For the text-containing cell, return its midpoint in (X, Y) coordinate format. 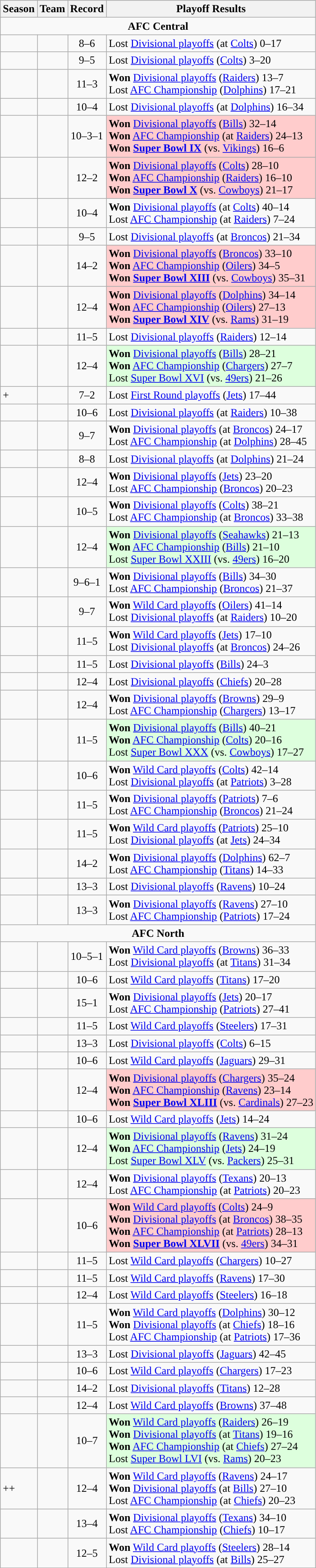
10–5–1 (87, 957)
Lost Wild Card playoffs (Steelers) 17–31 (211, 1026)
Won Divisional playoffs (Colts) 38–21Lost AFC Championship (at Broncos) 33–38 (211, 511)
Lost Divisional playoffs (Titans) 12–28 (211, 1388)
Won Divisional playoffs (Seahawks) 21–13Won AFC Championship (Bills) 21–10Lost Super Bowl XXIII (vs. 49ers) 16–20 (211, 547)
13–4 (87, 1524)
7–2 (87, 395)
Lost Divisional playoffs (Chiefs) 20–28 (211, 681)
Lost Divisional playoffs (at Dolphins) 16–34 (211, 107)
Won Divisional playoffs (Colts) 28–10Won AFC Championship (Raiders) 16–10Won Super Bowl X (vs. Cowboys) 21–17 (211, 178)
Won Divisional playoffs (Chargers) 35–24Won AFC Championship (Ravens) 23–14Won Super Bowl XLIII (vs. Cardinals) 27–23 (211, 1090)
Lost Divisional playoffs (Jaguars) 42–45 (211, 1354)
Won Divisional playoffs (Browns) 29–9Lost AFC Championship (Chargers) 13–17 (211, 704)
Won Divisional playoffs (at Colts) 40–14Lost AFC Championship (at Raiders) 7–24 (211, 213)
AFC Central (158, 26)
Lost Divisional playoffs (at Colts) 0–17 (211, 43)
Lost Wild Card playoffs (Ravens) 17–30 (211, 1278)
Won Wild Card playoffs (Browns) 36–33Lost Divisional playoffs (at Titans) 31–34 (211, 957)
+ (19, 395)
Won Divisional playoffs (Broncos) 33–10Won AFC Championship (Oilers) 34–5Won Super Bowl XIII (vs. Cowboys) 35–31 (211, 266)
10–7 (87, 1441)
Lost Wild Card playoffs (Browns) 37–48 (211, 1405)
Lost Wild Card playoffs (Chargers) 10–27 (211, 1261)
Won Divisional playoffs (Texans) 34–10 Lost AFC Championship (Chiefs) 10–17 (211, 1524)
Lost Divisional playoffs (at Broncos) 21–34 (211, 236)
10–3–1 (87, 136)
Won Wild Card playoffs (Oilers) 41–14Lost Divisional playoffs (at Raiders) 10–20 (211, 611)
Season (19, 9)
9–6–1 (87, 582)
Lost Wild Card playoffs (Steelers) 16–18 (211, 1295)
Won Divisional playoffs (Bills) 40–21Won AFC Championship (Colts) 20–16Lost Super Bowl XXX (vs. Cowboys) 17–27 (211, 740)
12–5 (87, 1553)
++ (19, 1488)
Won Divisional playoffs (Dolphins) 62–7Lost AFC Championship (Titans) 14–33 (211, 864)
Lost Divisional playoffs (Ravens) 10–24 (211, 887)
Playoff Results (211, 9)
Lost Divisional playoffs (Bills) 24–3 (211, 664)
Lost Divisional playoffs (Raiders) 12–14 (211, 337)
8–6 (87, 43)
Won Wild Card playoffs (Steelers) 28–14 Lost Divisional playoffs (at Bills) 25–27 (211, 1553)
Lost Wild Card playoffs (Chargers) 17–23 (211, 1371)
Won Wild Card playoffs (Dolphins) 30–12Won Divisional playoffs (at Chiefs) 18–16Lost AFC Championship (at Patriots) 17–36 (211, 1325)
Won Divisional playoffs (Ravens) 27–10Lost AFC Championship (Patriots) 17–24 (211, 910)
Won Divisional playoffs (Bills) 32–14Won AFC Championship (at Raiders) 24–13Won Super Bowl IX (vs. Vikings) 16–6 (211, 136)
11–3 (87, 84)
Lost Divisional playoffs (Colts) 3–20 (211, 60)
15–1 (87, 1003)
Won Wild Card playoffs (Jets) 17–10Lost Divisional playoffs (at Broncos) 24–26 (211, 641)
Won Wild Card playoffs (Ravens) 24–17 Won Divisional playoffs (at Bills) 27–10 Lost AFC Championship (at Chiefs) 20–23 (211, 1488)
Lost Divisional playoffs (at Dolphins) 21–24 (211, 459)
Won Wild Card playoffs (Colts) 42–14Lost Divisional playoffs (at Patriots) 3–28 (211, 775)
AFC North (158, 933)
10–5 (87, 511)
Won Divisional playoffs (Raiders) 13–7Lost AFC Championship (Dolphins) 17–21 (211, 84)
Won Divisional playoffs (Jets) 20–17 Lost AFC Championship (Patriots) 27–41 (211, 1003)
Lost Wild Card playoffs (Titans) 17–20 (211, 980)
Won Wild Card playoffs (Patriots) 25–10Lost Divisional playoffs (at Jets) 24–34 (211, 834)
Lost Divisional playoffs (at Raiders) 10–38 (211, 413)
Won Divisional playoffs (Texans) 20–13Lost AFC Championship (at Patriots) 20–23 (211, 1184)
Lost Wild Card playoffs (Jets) 14–24 (211, 1119)
Lost First Round playoffs (Jets) 17–44 (211, 395)
Won Divisional playoffs (Patriots) 7–6Lost AFC Championship (Broncos) 21–24 (211, 805)
Team (52, 9)
Record (87, 9)
Won Divisional playoffs (Ravens) 31–24Won AFC Championship (Jets) 24–19Lost Super Bowl XLV (vs. Packers) 25–31 (211, 1148)
Lost Wild Card playoffs (Jaguars) 29–31 (211, 1060)
Won Divisional playoffs (Jets) 23–20 Lost AFC Championship (Broncos) 20–23 (211, 482)
Won Divisional playoffs (Bills) 28–21Won AFC Championship (Chargers) 27–7Lost Super Bowl XVI (vs. 49ers) 21–26 (211, 366)
Won Divisional playoffs (at Broncos) 24–17Lost AFC Championship (at Dolphins) 28–45 (211, 436)
8–8 (87, 459)
Lost Divisional playoffs (Colts) 6–15 (211, 1043)
Won Divisional playoffs (Bills) 34–30Lost AFC Championship (Broncos) 21–37 (211, 582)
Won Divisional playoffs (Dolphins) 34–14Won AFC Championship (Oilers) 27–13Won Super Bowl XIV (vs. Rams) 31–19 (211, 307)
12–2 (87, 178)
